Output the [X, Y] coordinate of the center of the cell containing the given text.  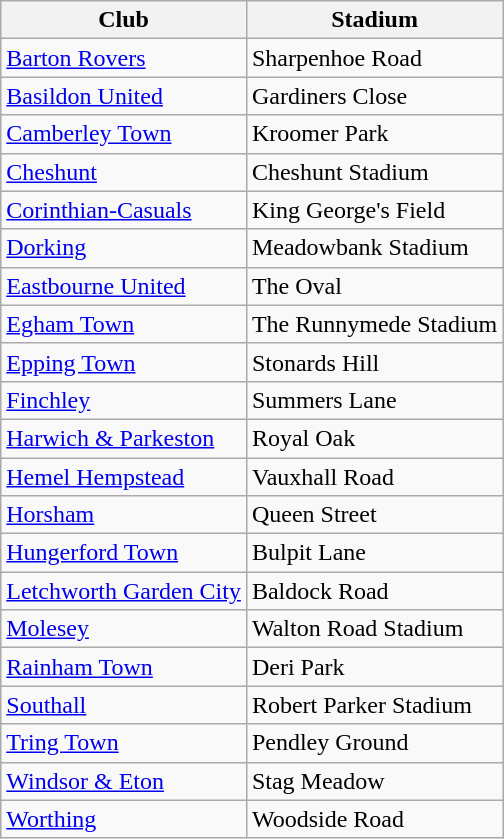
Sharpenhoe Road [374, 58]
Woodside Road [374, 819]
Kroomer Park [374, 134]
Bulpit Lane [374, 553]
Vauxhall Road [374, 477]
King George's Field [374, 210]
Barton Rovers [124, 58]
Harwich & Parkeston [124, 438]
Walton Road Stadium [374, 629]
Southall [124, 705]
Hemel Hempstead [124, 477]
Pendley Ground [374, 743]
Camberley Town [124, 134]
Club [124, 20]
The Oval [374, 286]
Deri Park [374, 667]
Cheshunt [124, 172]
Windsor & Eton [124, 781]
Robert Parker Stadium [374, 705]
Royal Oak [374, 438]
Summers Lane [374, 400]
Gardiners Close [374, 96]
Hungerford Town [124, 553]
Letchworth Garden City [124, 591]
Cheshunt Stadium [374, 172]
Baldock Road [374, 591]
Corinthian-Casuals [124, 210]
Molesey [124, 629]
Stag Meadow [374, 781]
Worthing [124, 819]
Basildon United [124, 96]
Dorking [124, 248]
Stonards Hill [374, 362]
Horsham [124, 515]
Egham Town [124, 324]
Queen Street [374, 515]
Tring Town [124, 743]
Eastbourne United [124, 286]
Stadium [374, 20]
Meadowbank Stadium [374, 248]
Epping Town [124, 362]
Finchley [124, 400]
Rainham Town [124, 667]
The Runnymede Stadium [374, 324]
